Pinpoint the cell where the given text exists, returning its (X, Y) midpoint coordinate. 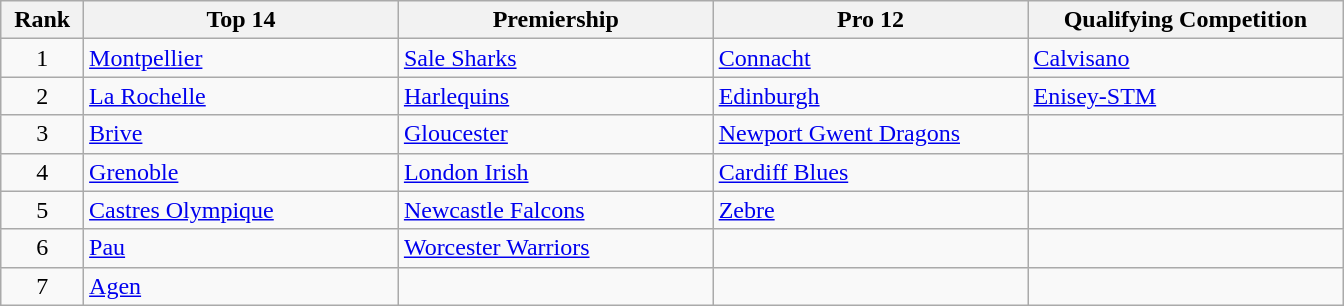
Sale Sharks (556, 58)
Pau (242, 248)
Brive (242, 134)
Grenoble (242, 172)
La Rochelle (242, 96)
2 (42, 96)
Cardiff Blues (870, 172)
1 (42, 58)
Zebre (870, 210)
Agen (242, 286)
4 (42, 172)
3 (42, 134)
Worcester Warriors (556, 248)
Premiership (556, 20)
Newport Gwent Dragons (870, 134)
5 (42, 210)
6 (42, 248)
Harlequins (556, 96)
Qualifying Competition (1186, 20)
Pro 12 (870, 20)
Calvisano (1186, 58)
Connacht (870, 58)
7 (42, 286)
Castres Olympique (242, 210)
Top 14 (242, 20)
Rank (42, 20)
London Irish (556, 172)
Newcastle Falcons (556, 210)
Gloucester (556, 134)
Montpellier (242, 58)
Edinburgh (870, 96)
Enisey-STM (1186, 96)
